Detect which cell encompasses the target text, then output its (X, Y) center coordinate. 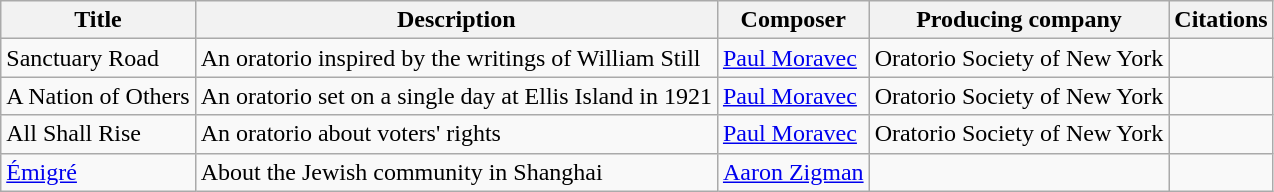
Description (456, 20)
Producing company (1019, 20)
Composer (793, 20)
An oratorio about voters' rights (456, 134)
An oratorio inspired by the writings of William Still (456, 58)
Émigré (98, 172)
A Nation of Others (98, 96)
Citations (1221, 20)
Sanctuary Road (98, 58)
Aaron Zigman (793, 172)
An oratorio set on a single day at Ellis Island in 1921 (456, 96)
About the Jewish community in Shanghai (456, 172)
Title (98, 20)
All Shall Rise (98, 134)
